Pinpoint the cell where the given text exists, returning its [X, Y] midpoint coordinate. 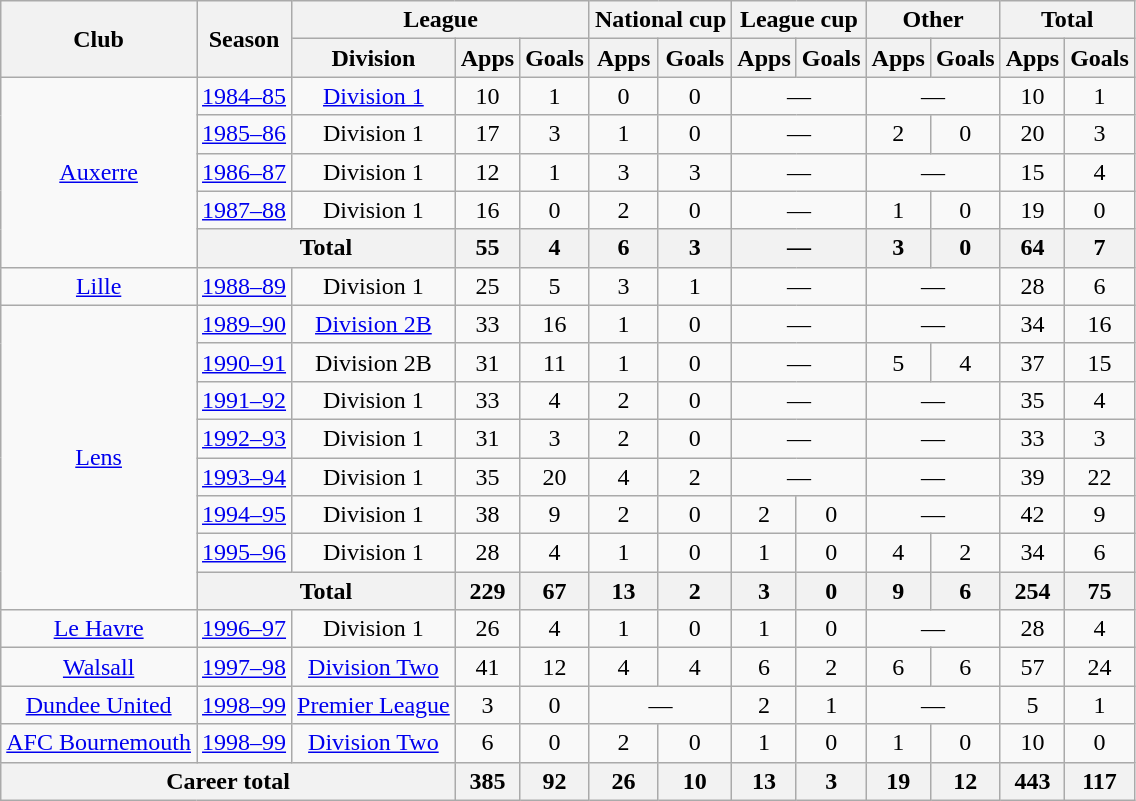
League [441, 20]
41 [487, 667]
24 [1100, 667]
Lille [99, 286]
1986–87 [244, 172]
1994–95 [244, 515]
Other [933, 20]
39 [1032, 477]
117 [1100, 781]
Season [244, 39]
Lens [99, 457]
1988–89 [244, 286]
AFC Bournemouth [99, 743]
25 [487, 286]
92 [555, 781]
1995–96 [244, 553]
1990–91 [244, 362]
1991–92 [244, 400]
42 [1032, 515]
1996–97 [244, 629]
Club [99, 39]
1993–94 [244, 477]
22 [1100, 477]
Division [374, 58]
National cup [660, 20]
1985–86 [244, 134]
League cup [799, 20]
Auxerre [99, 172]
64 [1032, 248]
37 [1032, 362]
Le Havre [99, 629]
1997–98 [244, 667]
443 [1032, 781]
Dundee United [99, 705]
17 [487, 134]
1989–90 [244, 324]
385 [487, 781]
7 [1100, 248]
254 [1032, 591]
229 [487, 591]
67 [555, 591]
75 [1100, 591]
Walsall [99, 667]
38 [487, 515]
1992–93 [244, 438]
11 [555, 362]
Premier League [374, 705]
1984–85 [244, 96]
1987–88 [244, 210]
55 [487, 248]
Career total [228, 781]
57 [1032, 667]
